Identify which cell holds the provided text, then report its (X, Y) central coordinate. 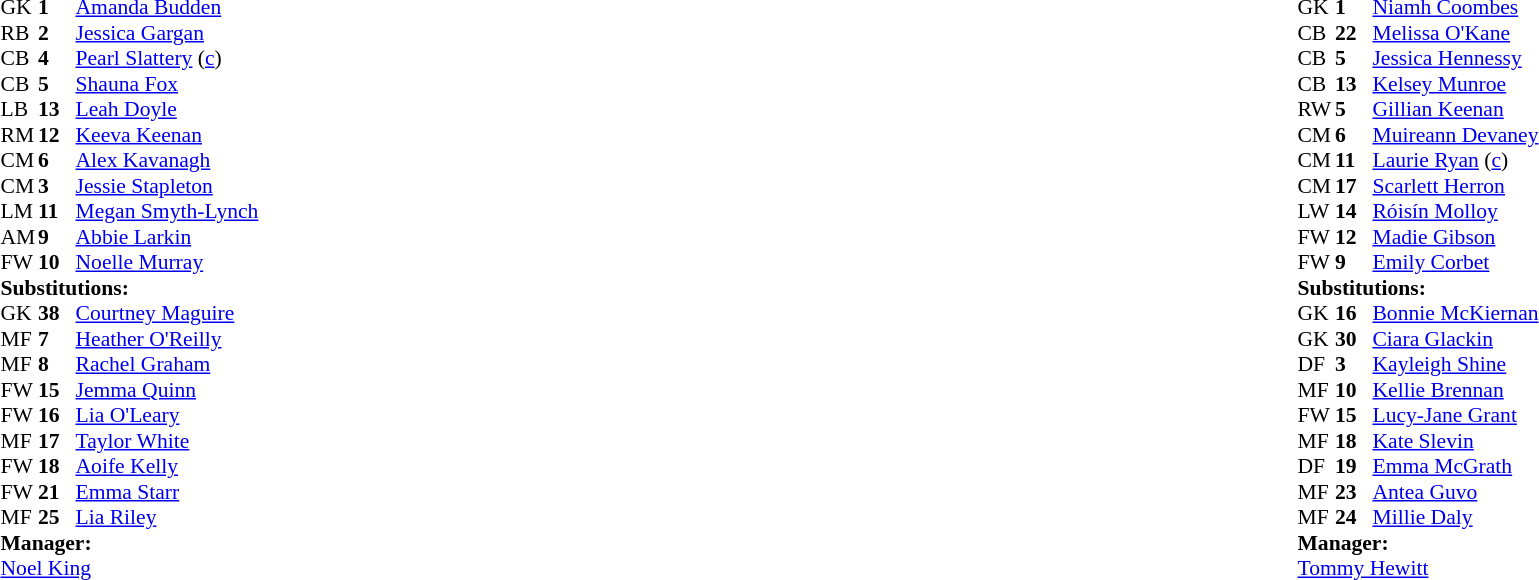
Gillian Keenan (1455, 109)
Antea Guvo (1455, 492)
8 (57, 365)
Kellie Brennan (1455, 390)
RW (1316, 109)
Kate Slevin (1455, 441)
Emma McGrath (1455, 467)
23 (1354, 492)
Heather O'Reilly (168, 339)
Laurie Ryan (c) (1455, 161)
Jemma Quinn (168, 390)
22 (1354, 33)
Lia O'Leary (168, 415)
30 (1354, 339)
Noelle Murray (168, 263)
Kelsey Munroe (1455, 84)
Róisín Molloy (1455, 211)
AM (19, 237)
LB (19, 109)
Courtney Maguire (168, 313)
Leah Doyle (168, 109)
Lia Riley (168, 517)
Scarlett Herron (1455, 186)
Madie Gibson (1455, 237)
LW (1316, 211)
19 (1354, 467)
7 (57, 339)
Aoife Kelly (168, 467)
Rachel Graham (168, 365)
Pearl Slattery (c) (168, 59)
Emma Starr (168, 492)
2 (57, 33)
Melissa O'Kane (1455, 33)
Emily Corbet (1455, 263)
Jessica Hennessy (1455, 59)
Taylor White (168, 441)
Alex Kavanagh (168, 161)
Millie Daly (1455, 517)
Lucy-Jane Grant (1455, 415)
Jessie Stapleton (168, 186)
Shauna Fox (168, 84)
Abbie Larkin (168, 237)
21 (57, 492)
Megan Smyth-Lynch (168, 211)
RM (19, 135)
38 (57, 313)
Jessica Gargan (168, 33)
Muireann Devaney (1455, 135)
RB (19, 33)
Ciara Glackin (1455, 339)
4 (57, 59)
24 (1354, 517)
LM (19, 211)
25 (57, 517)
Bonnie McKiernan (1455, 313)
Kayleigh Shine (1455, 365)
14 (1354, 211)
Keeva Keenan (168, 135)
